Locate the cell with the specified text and output its (X, Y) center coordinate. 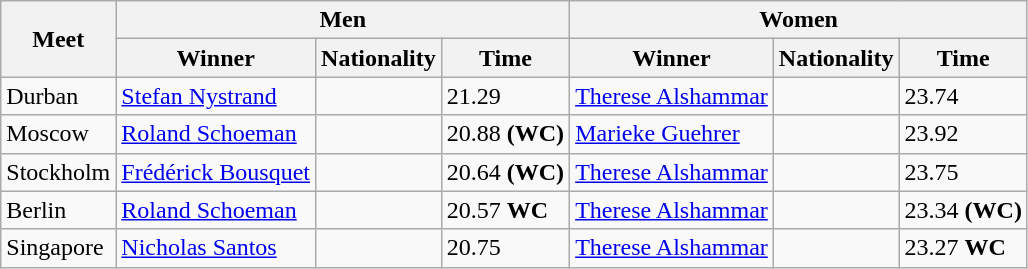
Women (799, 20)
Singapore (58, 248)
23.75 (963, 172)
20.75 (505, 248)
Marieke Guehrer (672, 134)
20.64 (WC) (505, 172)
23.92 (963, 134)
Nicholas Santos (216, 248)
20.57 WC (505, 210)
23.34 (WC) (963, 210)
Durban (58, 96)
21.29 (505, 96)
Men (343, 20)
Stockholm (58, 172)
Moscow (58, 134)
20.88 (WC) (505, 134)
23.27 WC (963, 248)
Frédérick Bousquet (216, 172)
Berlin (58, 210)
Meet (58, 39)
23.74 (963, 96)
Stefan Nystrand (216, 96)
